Identify which cell holds the provided text, then report its (X, Y) central coordinate. 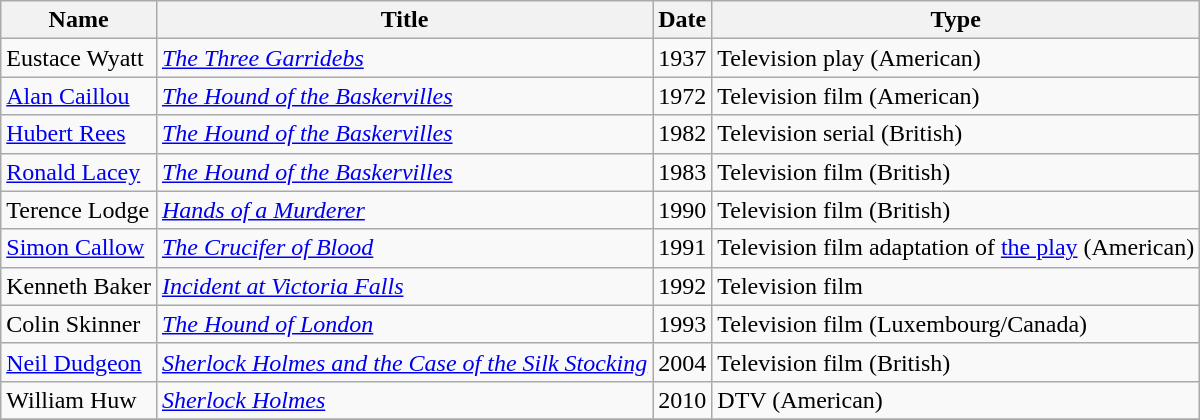
Alan Caillou (79, 96)
The Three Garridebs (404, 58)
Title (404, 20)
Television film adaptation of the play (American) (956, 248)
2004 (682, 362)
Television play (American) (956, 58)
Date (682, 20)
Type (956, 20)
Ronald Lacey (79, 172)
William Huw (79, 400)
Terence Lodge (79, 210)
Television serial (British) (956, 134)
Hubert Rees (79, 134)
Incident at Victoria Falls (404, 286)
The Crucifer of Blood (404, 248)
DTV (American) (956, 400)
1992 (682, 286)
1991 (682, 248)
Television film (Luxembourg/Canada) (956, 324)
Eustace Wyatt (79, 58)
1983 (682, 172)
Sherlock Holmes and the Case of the Silk Stocking (404, 362)
Hands of a Murderer (404, 210)
1990 (682, 210)
1993 (682, 324)
1972 (682, 96)
Name (79, 20)
Kenneth Baker (79, 286)
Simon Callow (79, 248)
1937 (682, 58)
2010 (682, 400)
Colin Skinner (79, 324)
Sherlock Holmes (404, 400)
The Hound of London (404, 324)
Neil Dudgeon (79, 362)
1982 (682, 134)
Television film (956, 286)
Television film (American) (956, 96)
